Output the [x, y] coordinate of the center of the cell containing the given text.  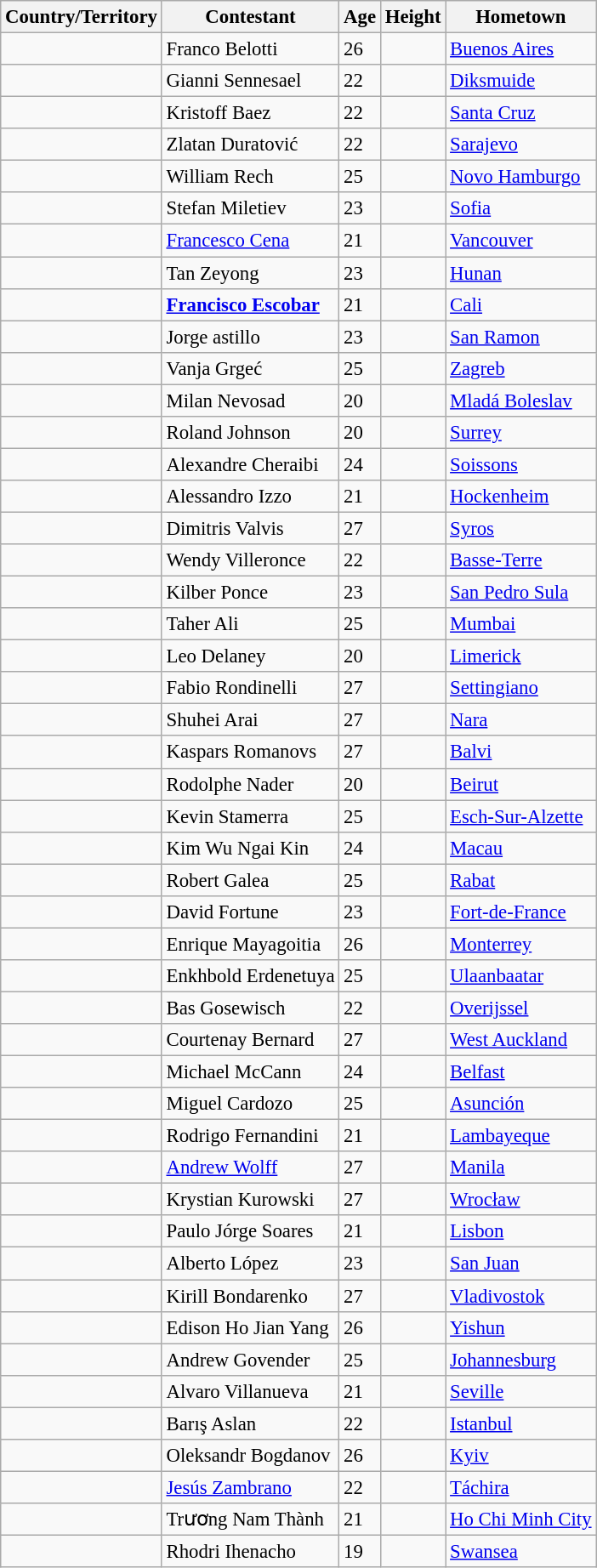
Esch-Sur-Alzette [520, 816]
Roland Johnson [250, 433]
Limerick [520, 656]
Hometown [520, 17]
Diksmuide [520, 81]
Miguel Cardozo [250, 1104]
San Ramon [520, 337]
Nara [520, 720]
Kirill Bondarenko [250, 1296]
Alberto López [250, 1264]
Settingiano [520, 688]
Fabio Rondinelli [250, 688]
Lambayeque [520, 1136]
Beirut [520, 784]
Robert Galea [250, 880]
Oleksandr Bogdanov [250, 1456]
Zagreb [520, 368]
Francisco Escobar [250, 304]
Swansea [520, 1551]
David Fortune [250, 912]
Rodrigo Fernandini [250, 1136]
Seville [520, 1391]
Yishun [520, 1327]
Rabat [520, 880]
Lisbon [520, 1232]
Krystian Kurowski [250, 1200]
Mumbai [520, 624]
Jorge astillo [250, 337]
Kaspars Romanovs [250, 753]
Franco Belotti [250, 49]
Wrocław [520, 1200]
Alvaro Villanueva [250, 1391]
Belfast [520, 1072]
Enkhbold Erdenetuya [250, 976]
Trương Nam Thành [250, 1520]
Vancouver [520, 241]
Balvi [520, 753]
Surrey [520, 433]
San Pedro Sula [520, 593]
Stefan Miletiev [250, 208]
Alexandre Cheraibi [250, 464]
Buenos Aires [520, 49]
Leo Delaney [250, 656]
San Juan [520, 1264]
Macau [520, 848]
Basse-Terre [520, 560]
Shuhei Arai [250, 720]
Andrew Wolff [250, 1167]
Overijssel [520, 1008]
Kilber Ponce [250, 593]
Height [412, 17]
Michael McCann [250, 1072]
Alessandro Izzo [250, 497]
Taher Ali [250, 624]
Mladá Boleslav [520, 401]
William Rech [250, 177]
Wendy Villeronce [250, 560]
Barış Aslan [250, 1423]
Johannesburg [520, 1360]
Kim Wu Ngai Kin [250, 848]
Contestant [250, 17]
Tan Zeyong [250, 273]
Gianni Sennesael [250, 81]
Novo Hamburgo [520, 177]
Kyiv [520, 1456]
Fort-de-France [520, 912]
Manila [520, 1167]
Edison Ho Jian Yang [250, 1327]
Ho Chi Minh City [520, 1520]
Monterrey [520, 944]
Dimitris Valvis [250, 528]
Istanbul [520, 1423]
Vladivostok [520, 1296]
West Auckland [520, 1040]
Soissons [520, 464]
Bas Gosewisch [250, 1008]
Sarajevo [520, 145]
Andrew Govender [250, 1360]
Rhodri Ihenacho [250, 1551]
Santa Cruz [520, 113]
Milan Nevosad [250, 401]
Táchira [520, 1487]
Courtenay Bernard [250, 1040]
Jesús Zambrano [250, 1487]
Kevin Stamerra [250, 816]
Hunan [520, 273]
Hockenheim [520, 497]
Kristoff Baez [250, 113]
Country/Territory [82, 17]
Paulo Jórge Soares [250, 1232]
Sofia [520, 208]
Francesco Cena [250, 241]
Asunción [520, 1104]
Cali [520, 304]
Ulaanbaatar [520, 976]
Age [361, 17]
Enrique Mayagoitia [250, 944]
Rodolphe Nader [250, 784]
Vanja Grgeć [250, 368]
19 [361, 1551]
Zlatan Duratović [250, 145]
Syros [520, 528]
